Identify which cell holds the provided text, then report its [x, y] central coordinate. 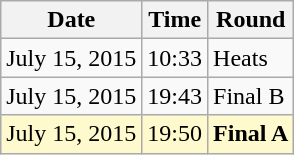
Heats [251, 58]
19:50 [175, 134]
10:33 [175, 58]
Final B [251, 96]
Final A [251, 134]
Round [251, 20]
19:43 [175, 96]
Time [175, 20]
Date [72, 20]
